Capture the cell that displays the provided text and extract its [X, Y] central coordinate. 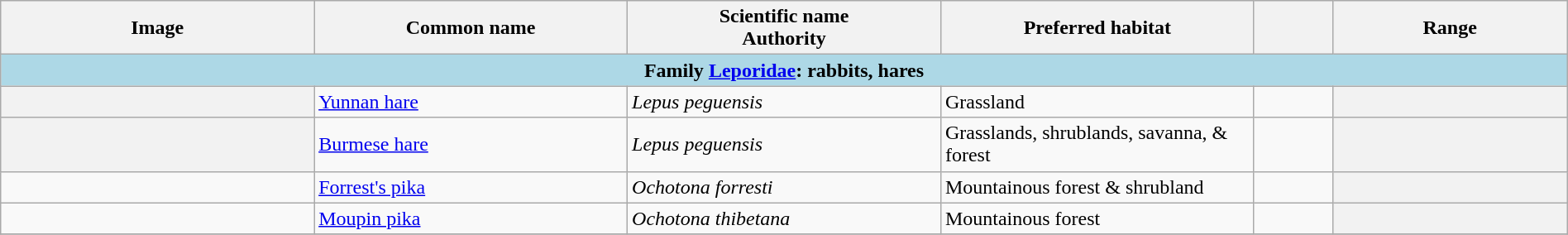
Ochotona forresti [784, 187]
Image [157, 28]
Forrest's pika [471, 187]
Yunnan hare [471, 102]
Mountainous forest [1097, 218]
Preferred habitat [1097, 28]
Moupin pika [471, 218]
Ochotona thibetana [784, 218]
Family Leporidae: rabbits, hares [784, 70]
Mountainous forest & shrubland [1097, 187]
Grassland [1097, 102]
Scientific nameAuthority [784, 28]
Common name [471, 28]
Grasslands, shrublands, savanna, & forest [1097, 144]
Range [1450, 28]
Burmese hare [471, 144]
